Detect which cell encompasses the target text, then output its (X, Y) center coordinate. 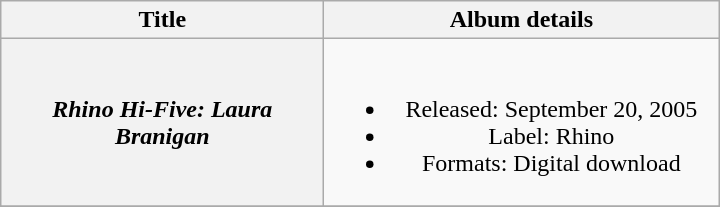
Rhino Hi-Five: Laura Branigan (162, 122)
Title (162, 20)
Released: September 20, 2005Label: RhinoFormats: Digital download (522, 122)
Album details (522, 20)
